Extract the (x, y) coordinate from the center of the cell holding the provided text.  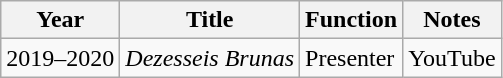
2019–2020 (60, 58)
Function (352, 20)
Notes (452, 20)
Title (210, 20)
Presenter (352, 58)
Year (60, 20)
YouTube (452, 58)
Dezesseis Brunas (210, 58)
